Return [X, Y] of the center of cell containing provided text 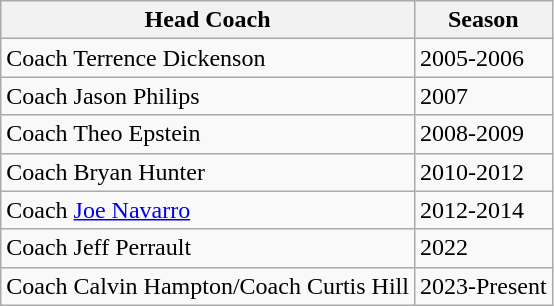
Coach Jason Philips [208, 96]
Coach Terrence Dickenson [208, 58]
Coach Calvin Hampton/Coach Curtis Hill [208, 286]
Coach Theo Epstein [208, 134]
2005-2006 [483, 58]
2010-2012 [483, 172]
2023-Present [483, 286]
Season [483, 20]
2022 [483, 248]
2008-2009 [483, 134]
2007 [483, 96]
Coach Bryan Hunter [208, 172]
Head Coach [208, 20]
2012-2014 [483, 210]
Coach Jeff Perrault [208, 248]
Coach Joe Navarro [208, 210]
